Detect which cell encompasses the target text, then output its [X, Y] center coordinate. 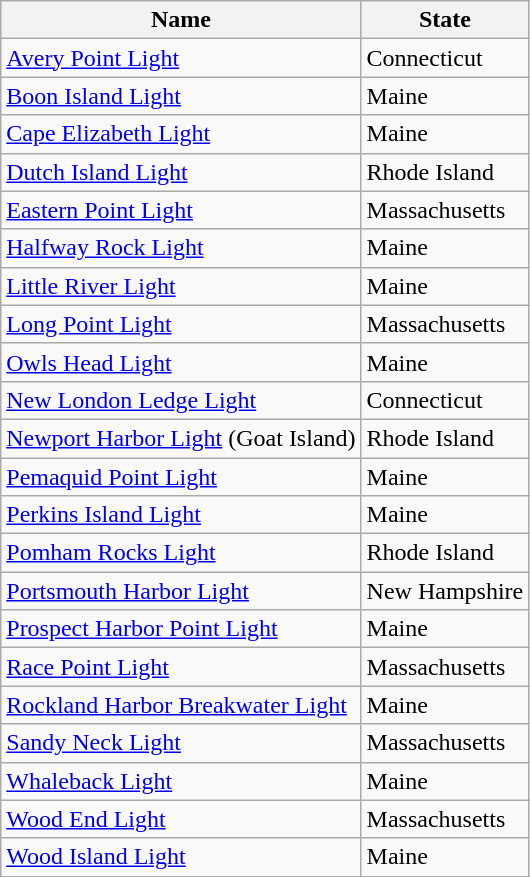
Eastern Point Light [181, 210]
Cape Elizabeth Light [181, 134]
Whaleback Light [181, 781]
Long Point Light [181, 324]
Halfway Rock Light [181, 248]
Little River Light [181, 286]
Sandy Neck Light [181, 743]
Boon Island Light [181, 96]
New Hampshire [445, 591]
Owls Head Light [181, 362]
Dutch Island Light [181, 172]
Pomham Rocks Light [181, 553]
Name [181, 20]
Newport Harbor Light (Goat Island) [181, 438]
New London Ledge Light [181, 400]
Avery Point Light [181, 58]
Portsmouth Harbor Light [181, 591]
State [445, 20]
Wood End Light [181, 819]
Rockland Harbor Breakwater Light [181, 705]
Perkins Island Light [181, 515]
Wood Island Light [181, 857]
Prospect Harbor Point Light [181, 629]
Race Point Light [181, 667]
Pemaquid Point Light [181, 477]
